Determine the (X, Y) coordinate at the center of the cell enclosing the given text.  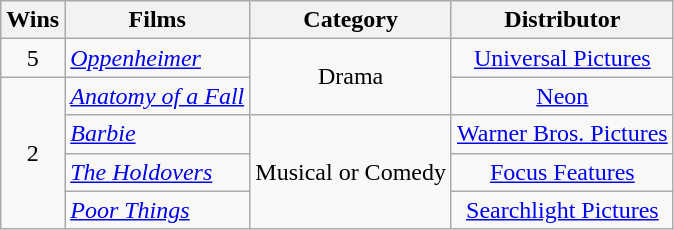
Searchlight Pictures (562, 210)
Focus Features (562, 172)
Films (158, 20)
Oppenheimer (158, 58)
Warner Bros. Pictures (562, 134)
Barbie (158, 134)
Drama (351, 77)
2 (33, 153)
Wins (33, 20)
Neon (562, 96)
Musical or Comedy (351, 172)
The Holdovers (158, 172)
Universal Pictures (562, 58)
Distributor (562, 20)
5 (33, 58)
Category (351, 20)
Anatomy of a Fall (158, 96)
Poor Things (158, 210)
